Locate the cell with the specified text and output its [X, Y] center coordinate. 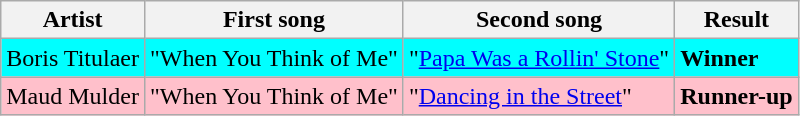
First song [274, 20]
Runner-up [737, 96]
Boris Titulaer [73, 58]
Second song [538, 20]
"Papa Was a Rollin' Stone" [538, 58]
"Dancing in the Street" [538, 96]
Maud Mulder [73, 96]
Artist [73, 20]
Result [737, 20]
Winner [737, 58]
